Return the [X, Y] coordinate for the center point of the cell that contains the specified text.  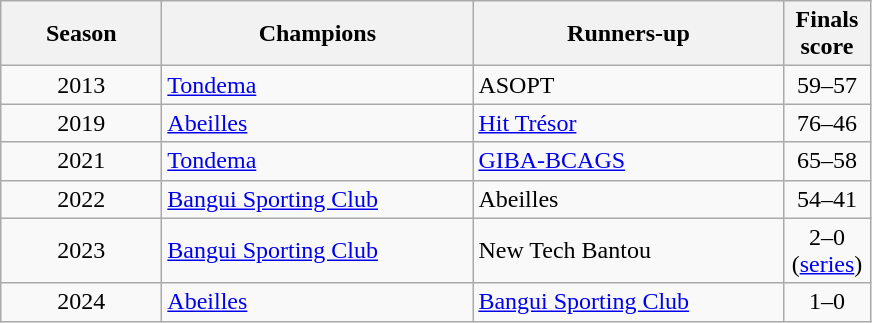
New Tech Bantou [628, 250]
2022 [82, 199]
Season [82, 34]
65–58 [827, 161]
2013 [82, 85]
Finals score [827, 34]
2021 [82, 161]
GIBA-BCAGS [628, 161]
1–0 [827, 302]
Runners-up [628, 34]
59–57 [827, 85]
2023 [82, 250]
Hit Trésor [628, 123]
2–0 (series) [827, 250]
2024 [82, 302]
54–41 [827, 199]
76–46 [827, 123]
ASOPT [628, 85]
2019 [82, 123]
Champions [318, 34]
